Provide the (x, y) coordinate of the cell's center where the given text is located.  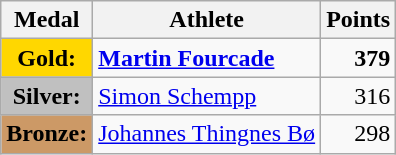
298 (358, 134)
316 (358, 96)
Martin Fourcade (207, 58)
Points (358, 20)
Medal (47, 20)
379 (358, 58)
Athlete (207, 20)
Bronze: (47, 134)
Gold: (47, 58)
Johannes Thingnes Bø (207, 134)
Simon Schempp (207, 96)
Silver: (47, 96)
